Find where the given text appears and provide that cell's center as (X, Y) coordinate. 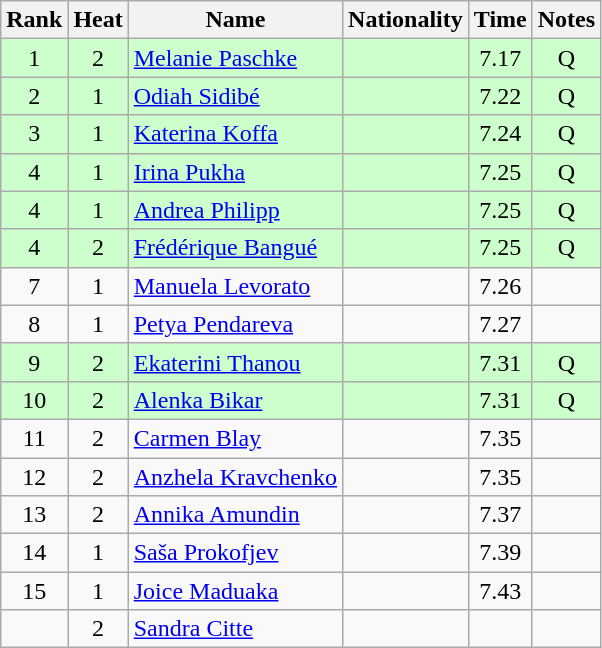
Frédérique Bangué (235, 248)
Petya Pendareva (235, 324)
Joice Maduaka (235, 591)
13 (34, 515)
7.43 (500, 591)
7.17 (500, 58)
11 (34, 438)
10 (34, 400)
Annika Amundin (235, 515)
15 (34, 591)
7.24 (500, 134)
Irina Pukha (235, 172)
7.37 (500, 515)
Alenka Bikar (235, 400)
Saša Prokofjev (235, 553)
9 (34, 362)
Heat (98, 20)
3 (34, 134)
Name (235, 20)
Odiah Sidibé (235, 96)
Ekaterini Thanou (235, 362)
12 (34, 477)
Notes (566, 20)
7.22 (500, 96)
Katerina Koffa (235, 134)
Manuela Levorato (235, 286)
7.27 (500, 324)
Andrea Philipp (235, 210)
8 (34, 324)
Nationality (406, 20)
Time (500, 20)
7 (34, 286)
Sandra Citte (235, 629)
Rank (34, 20)
7.26 (500, 286)
14 (34, 553)
Anzhela Kravchenko (235, 477)
Carmen Blay (235, 438)
7.39 (500, 553)
Melanie Paschke (235, 58)
